Return the (X, Y) coordinate for the center point of the cell that contains the specified text.  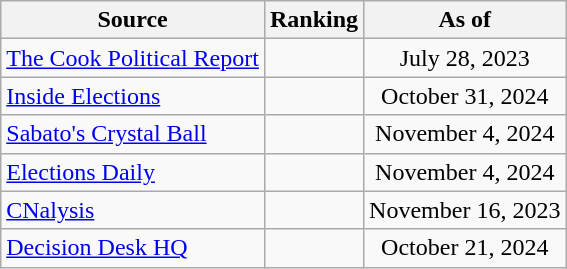
CNalysis (133, 210)
Decision Desk HQ (133, 248)
October 31, 2024 (465, 96)
Inside Elections (133, 96)
Elections Daily (133, 172)
July 28, 2023 (465, 58)
The Cook Political Report (133, 58)
Ranking (314, 20)
November 16, 2023 (465, 210)
As of (465, 20)
Source (133, 20)
Sabato's Crystal Ball (133, 134)
October 21, 2024 (465, 248)
